Output the [x, y] coordinate of the center of the cell containing the given text.  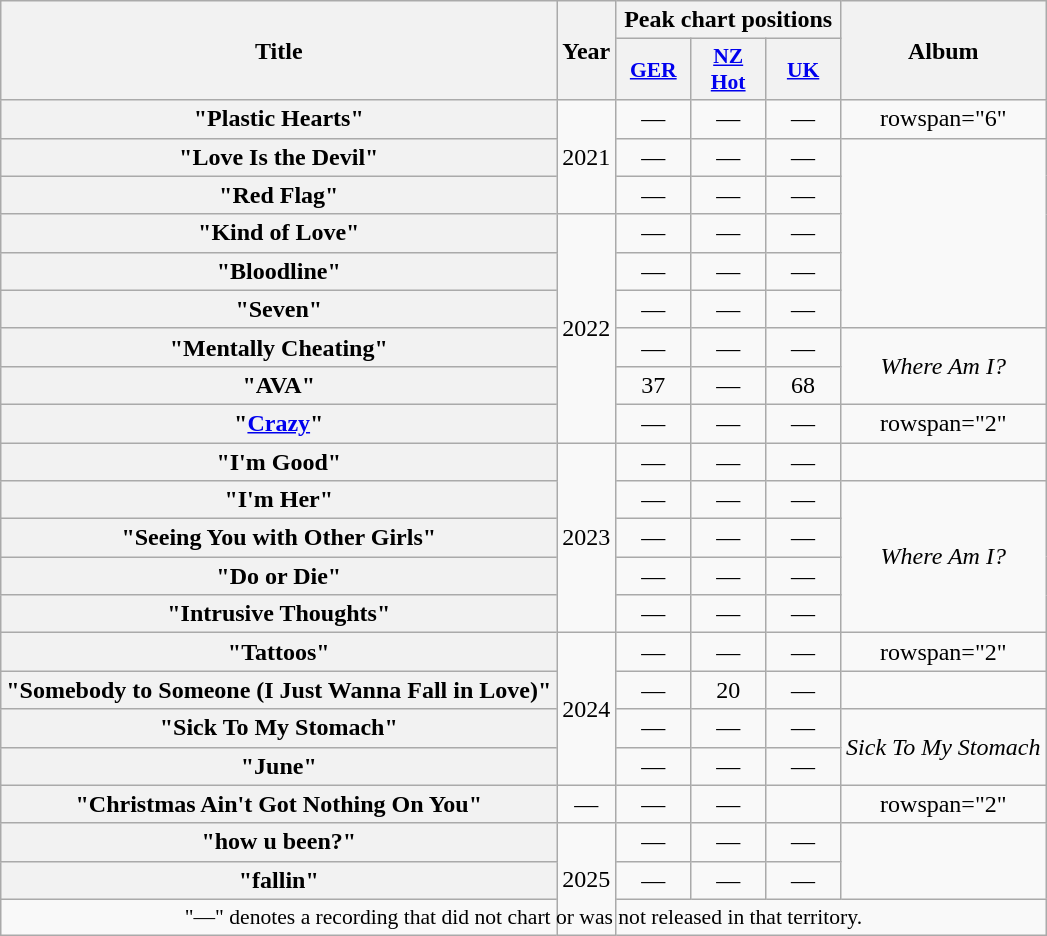
37 [654, 385]
Title [279, 50]
"Plastic Hearts" [279, 119]
"Love Is the Devil" [279, 157]
UK [804, 70]
"Seven" [279, 309]
"Intrusive Thoughts" [279, 614]
"Tattoos" [279, 652]
"Christmas Ain't Got Nothing On You" [279, 804]
"Bloodline" [279, 271]
"Somebody to Someone (I Just Wanna Fall in Love)" [279, 690]
2022 [586, 328]
"Kind of Love" [279, 233]
GER [654, 70]
Year [586, 50]
2025 [586, 879]
Album [944, 50]
"Crazy" [279, 423]
2023 [586, 537]
2024 [586, 709]
"Seeing You with Other Girls" [279, 538]
"I'm Her" [279, 500]
rowspan="6" [944, 119]
"Do or Die" [279, 576]
Peak chart positions [728, 20]
"Mentally Cheating" [279, 347]
68 [804, 385]
"—" denotes a recording that did not chart or was not released in that territory. [524, 917]
Sick To My Stomach [944, 747]
NZHot [728, 70]
"Sick To My Stomach" [279, 728]
"AVA" [279, 385]
"June" [279, 766]
"how u been?" [279, 842]
"I'm Good" [279, 461]
"Red Flag" [279, 195]
"fallin" [279, 880]
2021 [586, 157]
20 [728, 690]
